From the cell containing the given text, extract its center point as (X, Y) coordinate. 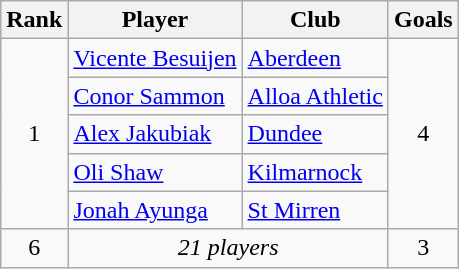
Oli Shaw (155, 172)
6 (34, 248)
Aberdeen (315, 58)
Kilmarnock (315, 172)
Alloa Athletic (315, 96)
Player (155, 20)
Rank (34, 20)
Conor Sammon (155, 96)
21 players (228, 248)
1 (34, 134)
Club (315, 20)
St Mirren (315, 210)
Goals (423, 20)
Alex Jakubiak (155, 134)
Dundee (315, 134)
Jonah Ayunga (155, 210)
3 (423, 248)
Vicente Besuijen (155, 58)
4 (423, 134)
